Return (X, Y) of the center of cell containing provided text 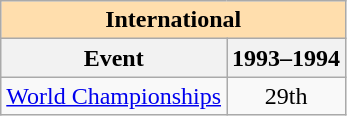
Event (114, 58)
1993–1994 (286, 58)
29th (286, 96)
World Championships (114, 96)
International (174, 20)
